Return (X, Y) of the center of cell containing provided text 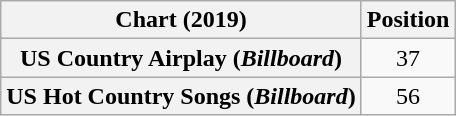
Position (408, 20)
56 (408, 96)
US Country Airplay (Billboard) (181, 58)
37 (408, 58)
Chart (2019) (181, 20)
US Hot Country Songs (Billboard) (181, 96)
